Pinpoint the cell where the given text exists, returning its (x, y) midpoint coordinate. 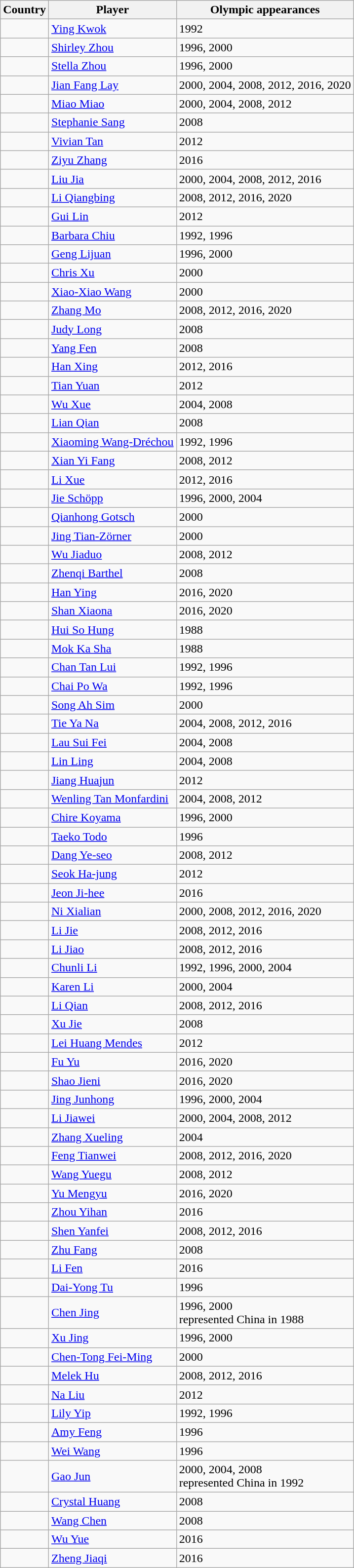
Wei Wang (113, 1451)
2000, 2004, 2008, 2012, 2016 (265, 179)
Li Jiao (113, 949)
Chris Xu (113, 273)
Gao Jun (113, 1477)
Seok Ha-jung (113, 874)
Melek Hu (113, 1376)
Ni Xialian (113, 912)
Shirley Zhou (113, 47)
Song Ah Sim (113, 705)
Hui So Hung (113, 630)
Jian Fang Lay (113, 85)
Amy Feng (113, 1432)
Geng Lijuan (113, 254)
Li Xue (113, 479)
Shan Xiaona (113, 611)
Wenling Tan Monfardini (113, 799)
Shao Jieni (113, 1080)
Li Jiawei (113, 1118)
Fu Yu (113, 1062)
Country (25, 10)
Lian Qian (113, 423)
Li Qian (113, 1005)
Li Fen (113, 1268)
Xiao-Xiao Wang (113, 292)
Lei Huang Mendes (113, 1043)
Wu Xue (113, 404)
Feng Tianwei (113, 1156)
Crystal Huang (113, 1502)
Chen-Tong Fei-Ming (113, 1357)
Wang Yuegu (113, 1175)
Zhu Fang (113, 1250)
Qianhong Gotsch (113, 517)
Tie Ya Na (113, 724)
Wang Chen (113, 1521)
Ying Kwok (113, 29)
Stella Zhou (113, 66)
Ziyu Zhang (113, 160)
1992 (265, 29)
Yang Fen (113, 348)
Tian Yuan (113, 385)
Liu Jia (113, 179)
Jeon Ji-hee (113, 893)
Chire Koyama (113, 817)
1996, 2000represented China in 1988 (265, 1313)
Jiang Huajun (113, 780)
Han Ying (113, 592)
Judy Long (113, 329)
Lin Ling (113, 761)
Dai-Yong Tu (113, 1287)
Chunli Li (113, 968)
Wu Jiaduo (113, 555)
Zhou Yihan (113, 1212)
Vivian Tan (113, 141)
Jing Tian-Zörner (113, 535)
Zhang Mo (113, 310)
Li Qiangbing (113, 197)
Na Liu (113, 1394)
2000, 2004 (265, 987)
Olympic appearances (265, 10)
Xiaoming Wang-Dréchou (113, 442)
Xu Jing (113, 1338)
Xu Jie (113, 1024)
Yu Mengyu (113, 1193)
Barbara Chiu (113, 235)
Player (113, 10)
Li Jie (113, 930)
2000, 2004, 2008represented China in 1992 (265, 1477)
Jing Junhong (113, 1099)
Lau Sui Fei (113, 742)
2004, 2008, 2012 (265, 799)
Zhenqi Barthel (113, 574)
Gui Lin (113, 216)
Lily Yip (113, 1413)
Zheng Jiaqi (113, 1558)
Mok Ka Sha (113, 649)
Chai Po Wa (113, 686)
Han Xing (113, 367)
Jie Schöpp (113, 498)
Chan Tan Lui (113, 667)
Karen Li (113, 987)
Taeko Todo (113, 837)
2004 (265, 1137)
Miao Miao (113, 104)
Xian Yi Fang (113, 460)
Dang Ye-seo (113, 855)
Chen Jing (113, 1313)
Shen Yanfei (113, 1231)
2000, 2008, 2012, 2016, 2020 (265, 912)
Stephanie Sang (113, 122)
2004, 2008, 2012, 2016 (265, 724)
1992, 1996, 2000, 2004 (265, 968)
Zhang Xueling (113, 1137)
Wu Yue (113, 1539)
2000, 2004, 2008, 2012, 2016, 2020 (265, 85)
